Search for the cell housing the specified text and yield its [x, y] center coordinate. 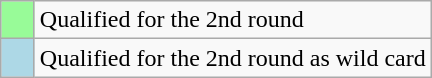
Qualified for the 2nd round [232, 20]
Qualified for the 2nd round as wild card [232, 58]
